Return [X, Y] of the center of cell containing provided text 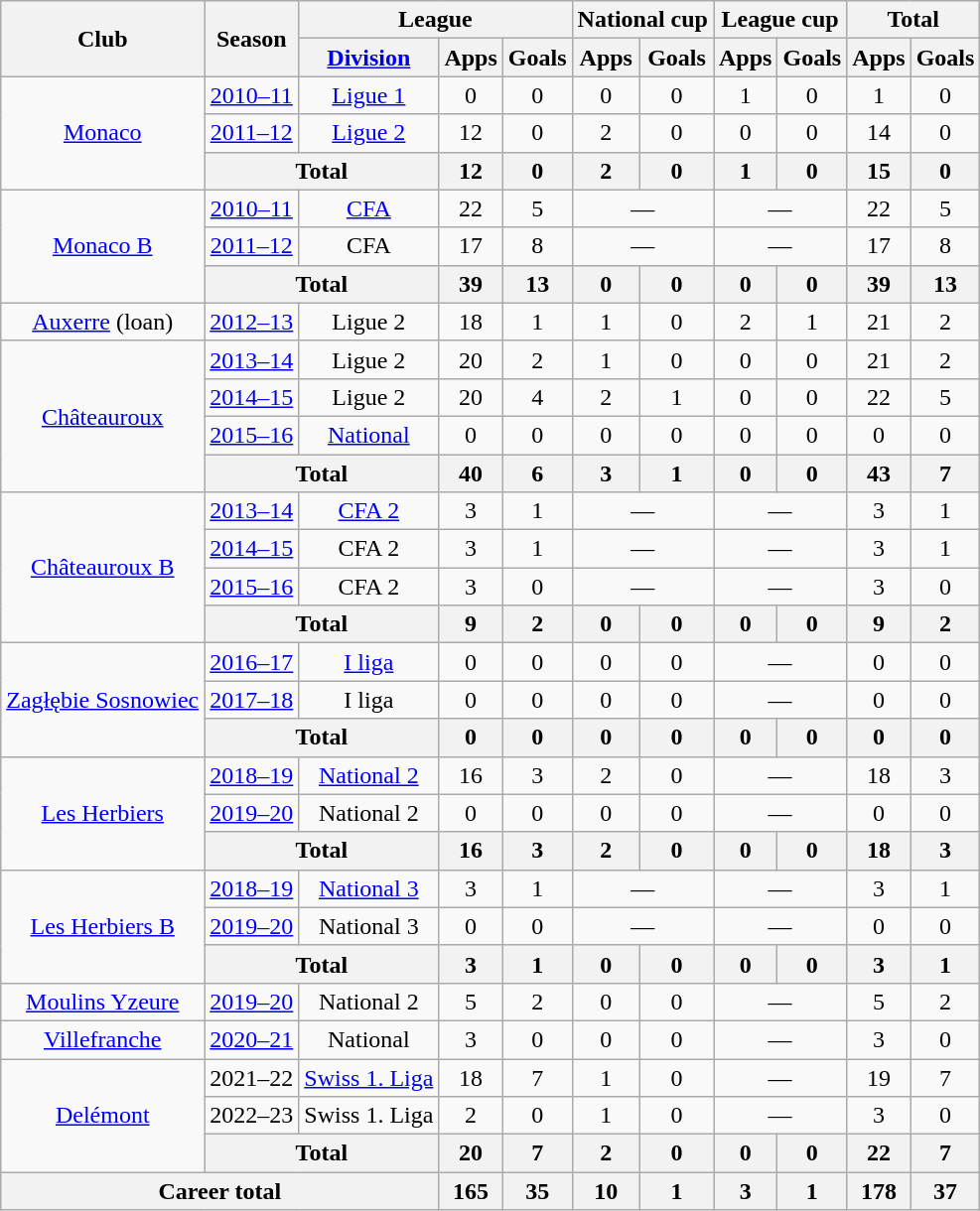
Career total [220, 1191]
2020–21 [252, 1039]
Delémont [103, 1115]
165 [471, 1191]
Moulins Yzeure [103, 1002]
Season [252, 39]
Villefranche [103, 1039]
2012–13 [252, 322]
15 [879, 171]
Monaco [103, 133]
League cup [779, 20]
Les Herbiers [103, 813]
2016–17 [252, 662]
178 [879, 1191]
40 [471, 473]
6 [537, 473]
Auxerre (loan) [103, 322]
Châteauroux [103, 416]
Club [103, 39]
14 [879, 133]
2017–18 [252, 700]
37 [945, 1191]
National cup [642, 20]
Les Herbiers B [103, 926]
League [435, 20]
Châteauroux B [103, 568]
Monaco B [103, 246]
Ligue 1 [369, 95]
Zagłębie Sosnowiec [103, 700]
35 [537, 1191]
4 [537, 397]
43 [879, 473]
2022–23 [252, 1116]
Division [369, 58]
2021–22 [252, 1077]
10 [606, 1191]
19 [879, 1077]
